Identify which cell holds the provided text, then report its [X, Y] central coordinate. 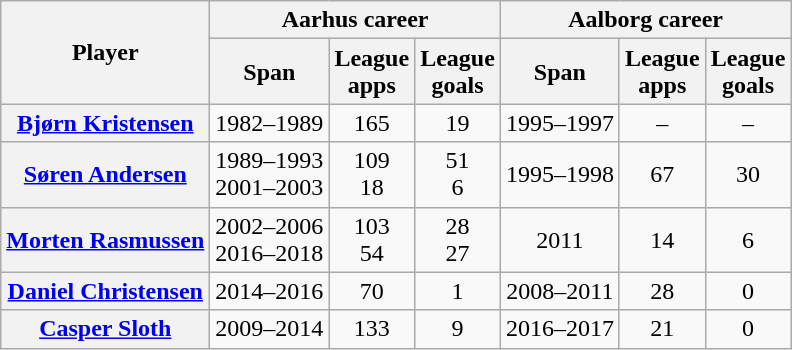
Bjørn Kristensen [106, 123]
30 [748, 174]
1982–1989 [270, 123]
1995–1997 [560, 123]
Casper Sloth [106, 329]
28 [662, 291]
Aarhus career [356, 20]
1995–1998 [560, 174]
6 [748, 240]
1989–19932001–2003 [270, 174]
Daniel Christensen [106, 291]
2009–2014 [270, 329]
21 [662, 329]
516 [458, 174]
2827 [458, 240]
2008–2011 [560, 291]
2011 [560, 240]
Aalborg career [646, 20]
2016–2017 [560, 329]
Morten Rasmussen [106, 240]
Player [106, 52]
10918 [372, 174]
70 [372, 291]
165 [372, 123]
2014–2016 [270, 291]
Søren Andersen [106, 174]
19 [458, 123]
1 [458, 291]
9 [458, 329]
14 [662, 240]
133 [372, 329]
2002–20062016–2018 [270, 240]
67 [662, 174]
10354 [372, 240]
